Find where the given text appears and provide that cell's center as [x, y] coordinate. 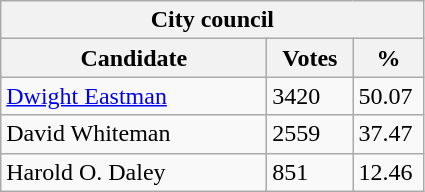
Votes [310, 58]
David Whiteman [134, 134]
Dwight Eastman [134, 96]
Harold O. Daley [134, 172]
12.46 [388, 172]
37.47 [388, 134]
851 [310, 172]
2559 [310, 134]
Candidate [134, 58]
% [388, 58]
50.07 [388, 96]
City council [212, 20]
3420 [310, 96]
